Return the (x, y) coordinate for the center point of the cell that contains the specified text.  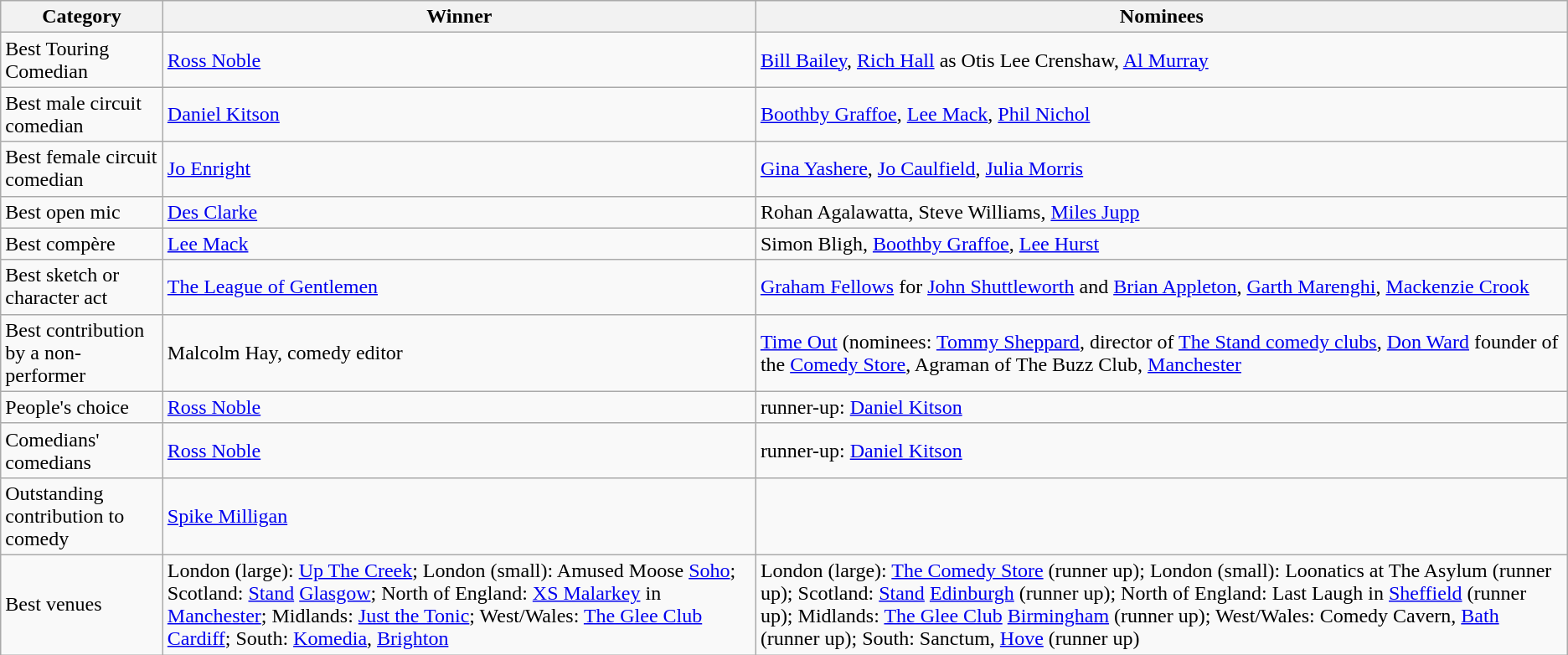
Best sketch or character act (82, 286)
Jo Enright (459, 169)
Gina Yashere, Jo Caulfield, Julia Morris (1161, 169)
Best male circuit comedian (82, 114)
Rohan Agalawatta, Steve Williams, Miles Jupp (1161, 212)
Best Touring Comedian (82, 60)
Malcolm Hay, comedy editor (459, 353)
Daniel Kitson (459, 114)
Comedians' comedians (82, 451)
People's choice (82, 407)
Time Out (nominees: Tommy Sheppard, director of The Stand comedy clubs, Don Ward founder of the Comedy Store, Agraman of The Buzz Club, Manchester (1161, 353)
Best compère (82, 244)
Simon Bligh, Boothby Graffoe, Lee Hurst (1161, 244)
Winner (459, 17)
Bill Bailey, Rich Hall as Otis Lee Crenshaw, Al Murray (1161, 60)
Lee Mack (459, 244)
Best female circuit comedian (82, 169)
Outstanding contribution to comedy (82, 516)
Best venues (82, 605)
Best contribution by a non-performer (82, 353)
Graham Fellows for John Shuttleworth and Brian Appleton, Garth Marenghi, Mackenzie Crook (1161, 286)
The League of Gentlemen (459, 286)
Des Clarke (459, 212)
Best open mic (82, 212)
Nominees (1161, 17)
Spike Milligan (459, 516)
Category (82, 17)
Boothby Graffoe, Lee Mack, Phil Nichol (1161, 114)
